Identify which cell holds the provided text, then report its [X, Y] central coordinate. 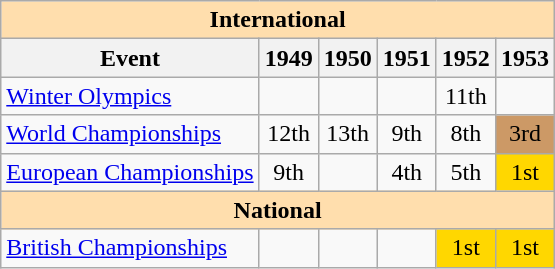
1950 [348, 58]
12th [288, 134]
Event [130, 58]
International [278, 20]
1951 [406, 58]
13th [348, 134]
1952 [466, 58]
1949 [288, 58]
1953 [524, 58]
World Championships [130, 134]
European Championships [130, 172]
5th [466, 172]
11th [466, 96]
8th [466, 134]
4th [406, 172]
British Championships [130, 248]
National [278, 210]
3rd [524, 134]
Winter Olympics [130, 96]
